Capture the cell that displays the provided text and extract its [X, Y] central coordinate. 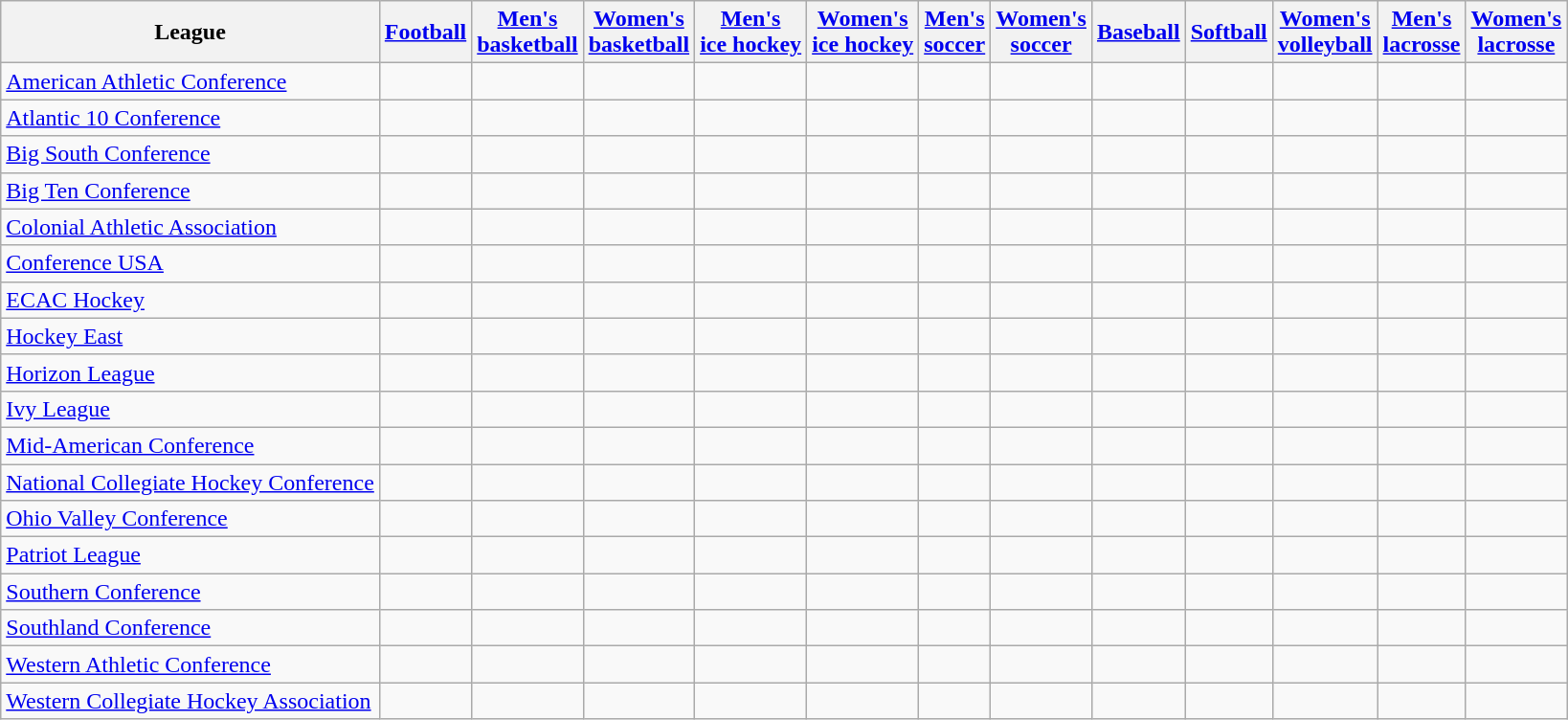
Men's soccer [955, 33]
Women's soccer [1042, 33]
Football [425, 33]
Conference USA [190, 263]
Horizon League [190, 372]
Western Athletic Conference [190, 664]
Patriot League [190, 555]
Softball [1229, 33]
Atlantic 10 Conference [190, 118]
Women'slacrosse [1516, 33]
American Athletic Conference [190, 81]
Southern Conference [190, 592]
Ohio Valley Conference [190, 519]
Women's volleyball [1325, 33]
Ivy League [190, 409]
Women's basketball [638, 33]
Baseball [1138, 33]
Southland Conference [190, 628]
Women's ice hockey [863, 33]
ECAC Hockey [190, 300]
Men's ice hockey [750, 33]
Mid-American Conference [190, 445]
Men's basketball [527, 33]
Western Collegiate Hockey Association [190, 701]
Big South Conference [190, 154]
Colonial Athletic Association [190, 227]
Men's lacrosse [1422, 33]
National Collegiate Hockey Conference [190, 482]
League [190, 33]
Big Ten Conference [190, 191]
Hockey East [190, 336]
